Extract the (x, y) coordinate from the center of the cell holding the provided text.  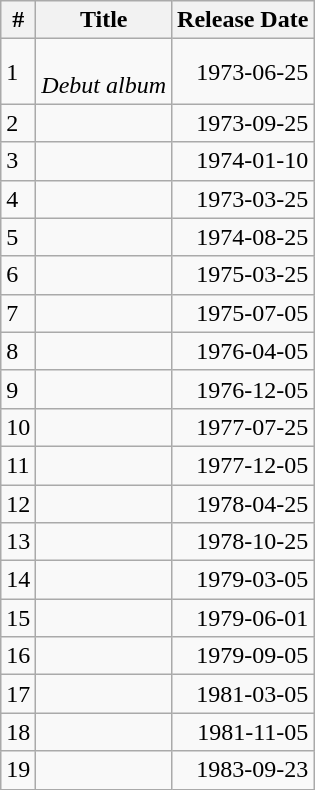
12 (18, 503)
1976-04-05 (243, 351)
1974-08-25 (243, 237)
13 (18, 542)
1973-09-25 (243, 123)
14 (18, 580)
1983-09-23 (243, 770)
10 (18, 427)
# (18, 20)
8 (18, 351)
9 (18, 389)
2 (18, 123)
Debut album (104, 72)
16 (18, 656)
1981-03-05 (243, 694)
5 (18, 237)
19 (18, 770)
1973-06-25 (243, 72)
3 (18, 161)
17 (18, 694)
7 (18, 313)
1973-03-25 (243, 199)
1979-06-01 (243, 618)
1979-03-05 (243, 580)
18 (18, 732)
1977-07-25 (243, 427)
6 (18, 275)
1 (18, 72)
4 (18, 199)
1974-01-10 (243, 161)
15 (18, 618)
11 (18, 465)
Release Date (243, 20)
1977-12-05 (243, 465)
1976-12-05 (243, 389)
1975-03-25 (243, 275)
1978-04-25 (243, 503)
1979-09-05 (243, 656)
1978-10-25 (243, 542)
1975-07-05 (243, 313)
1981-11-05 (243, 732)
Title (104, 20)
